Return the [x, y] coordinate for the center point of the cell that contains the specified text.  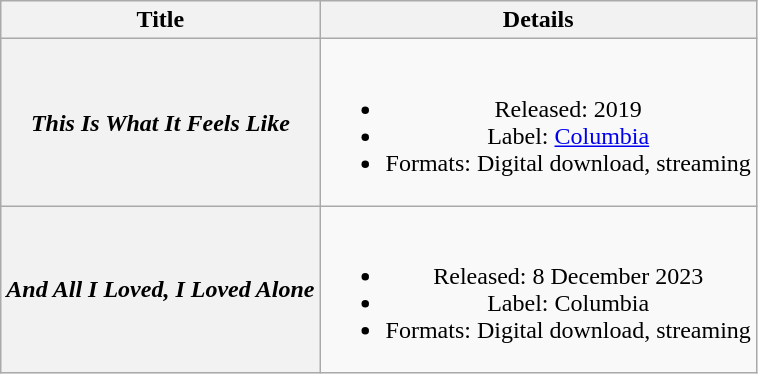
This Is What It Feels Like [160, 122]
Released: 2019Label: ColumbiaFormats: Digital download, streaming [538, 122]
Details [538, 20]
And All I Loved, I Loved Alone [160, 290]
Released: 8 December 2023Label: ColumbiaFormats: Digital download, streaming [538, 290]
Title [160, 20]
